Find where the given text appears and provide that cell's center as [x, y] coordinate. 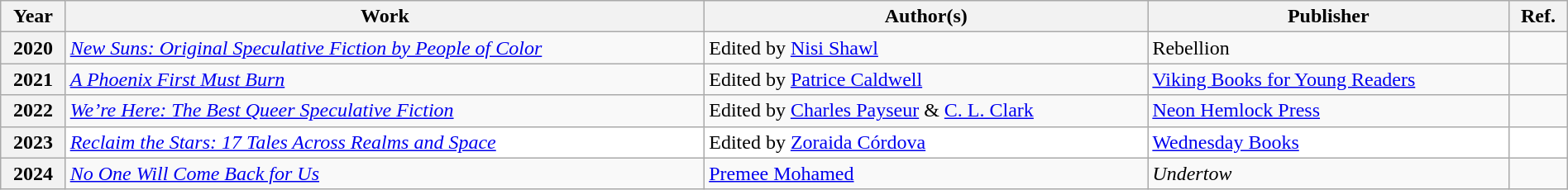
Year [33, 17]
2023 [33, 142]
Edited by Charles Payseur & C. L. Clark [926, 111]
No One Will Come Back for Us [385, 173]
New Suns: Original Speculative Fiction by People of Color [385, 48]
Undertow [1328, 173]
Edited by Nisi Shawl [926, 48]
2024 [33, 173]
Neon Hemlock Press [1328, 111]
2021 [33, 79]
Author(s) [926, 17]
2022 [33, 111]
We’re Here: The Best Queer Speculative Fiction [385, 111]
Edited by Zoraida Córdova [926, 142]
Wednesday Books [1328, 142]
Ref. [1538, 17]
A Phoenix First Must Burn [385, 79]
Publisher [1328, 17]
Rebellion [1328, 48]
Reclaim the Stars: 17 Tales Across Realms and Space [385, 142]
2020 [33, 48]
Work [385, 17]
Viking Books for Young Readers [1328, 79]
Edited by Patrice Caldwell [926, 79]
Premee Mohamed [926, 173]
